Return the (x, y) coordinate for the center point of the cell that contains the specified text.  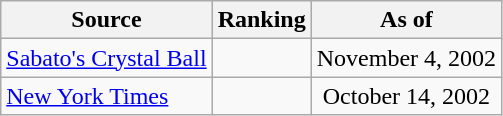
Ranking (262, 20)
Source (106, 20)
As of (406, 20)
November 4, 2002 (406, 58)
Sabato's Crystal Ball (106, 58)
New York Times (106, 96)
October 14, 2002 (406, 96)
